Locate the cell with the specified text and output its (X, Y) center coordinate. 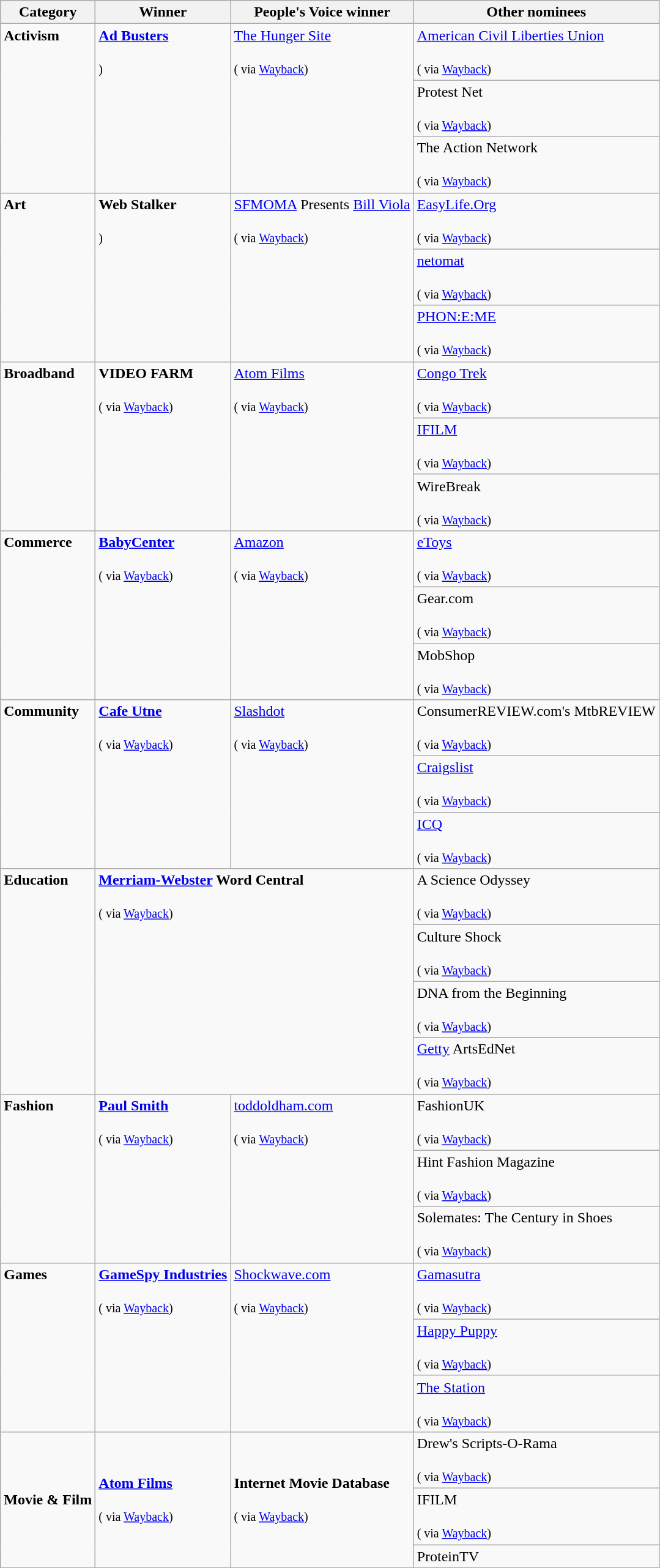
The Station( via Wayback) (536, 1403)
Paul Smith( via Wayback) (163, 1178)
VIDEO FARM( via Wayback) (163, 446)
ProteinTV (536, 1556)
FashionUK( via Wayback) (536, 1122)
EasyLife.Org( via Wayback) (536, 221)
GameSpy Industries( via Wayback) (163, 1347)
Craigslist( via Wayback) (536, 784)
Slashdot( via Wayback) (322, 784)
Commerce (48, 615)
eToys( via Wayback) (536, 559)
Education (48, 981)
The Action Network( via Wayback) (536, 165)
Congo Trek( via Wayback) (536, 390)
The Hunger Site( via Wayback) (322, 108)
Ad Busters) (163, 108)
Community (48, 784)
Category (48, 12)
Gamasutra( via Wayback) (536, 1291)
Protest Net( via Wayback) (536, 108)
Fashion (48, 1178)
Internet Movie Database( via Wayback) (322, 1499)
MobShop( via Wayback) (536, 672)
PHON:E:ME( via Wayback) (536, 333)
People's Voice winner (322, 12)
American Civil Liberties Union( via Wayback) (536, 52)
Cafe Utne( via Wayback) (163, 784)
Getty ArtsEdNet( via Wayback) (536, 1066)
Games (48, 1347)
Hint Fashion Magazine( via Wayback) (536, 1178)
Activism (48, 108)
Art (48, 277)
Web Stalker) (163, 277)
WireBreak( via Wayback) (536, 502)
Solemates: The Century in Shoes( via Wayback) (536, 1235)
Culture Shock( via Wayback) (536, 953)
toddoldham.com( via Wayback) (322, 1178)
Movie & Film (48, 1499)
ConsumerREVIEW.com's MtbREVIEW( via Wayback) (536, 728)
DNA from the Beginning( via Wayback) (536, 1009)
ICQ( via Wayback) (536, 841)
IFILM ( via Wayback) (536, 1516)
Shockwave.com( via Wayback) (322, 1347)
Gear.com( via Wayback) (536, 615)
IFILM( via Wayback) (536, 446)
BabyCenter( via Wayback) (163, 615)
Drew's Scripts-O-Rama ( via Wayback) (536, 1460)
Broadband (48, 446)
A Science Odyssey( via Wayback) (536, 897)
Merriam-Webster Word Central( via Wayback) (254, 981)
SFMOMA Presents Bill Viola( via Wayback) (322, 277)
netomat( via Wayback) (536, 277)
Happy Puppy( via Wayback) (536, 1347)
Amazon( via Wayback) (322, 615)
Other nominees (536, 12)
Winner (163, 12)
